Pinpoint the cell where the given text exists, returning its (X, Y) midpoint coordinate. 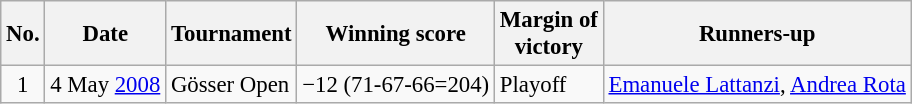
Tournament (232, 34)
Gösser Open (232, 85)
No. (23, 34)
Playoff (550, 85)
Winning score (396, 34)
Runners-up (757, 34)
−12 (71-67-66=204) (396, 85)
Emanuele Lattanzi, Andrea Rota (757, 85)
1 (23, 85)
4 May 2008 (106, 85)
Date (106, 34)
Margin ofvictory (550, 34)
